Output the [X, Y] coordinate of the center of the cell containing the given text.  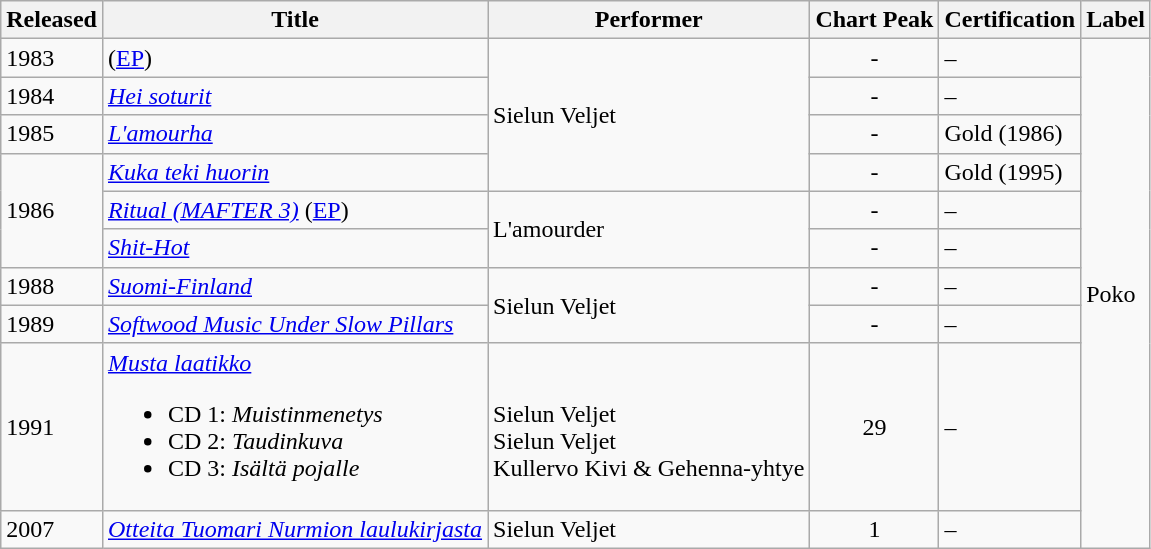
Released [52, 20]
Suomi-Finland [294, 286]
Poko [1116, 294]
1985 [52, 134]
Performer [649, 20]
1 [874, 529]
Ritual (MAFTER 3) (EP) [294, 210]
Hei soturit [294, 96]
Gold (1986) [1010, 134]
Certification [1010, 20]
2007 [52, 529]
Label [1116, 20]
1984 [52, 96]
L'amourha [294, 134]
L'amourder [649, 229]
1991 [52, 426]
1983 [52, 58]
29 [874, 426]
Chart Peak [874, 20]
1986 [52, 210]
Title [294, 20]
Gold (1995) [1010, 172]
Softwood Music Under Slow Pillars [294, 324]
Sielun VeljetSielun VeljetKullervo Kivi & Gehenna-yhtye [649, 426]
Musta laatikkoCD 1: MuistinmenetysCD 2: TaudinkuvaCD 3: Isältä pojalle [294, 426]
Shit-Hot [294, 248]
Kuka teki huorin [294, 172]
(EP) [294, 58]
1989 [52, 324]
1988 [52, 286]
Otteita Tuomari Nurmion laulukirjasta [294, 529]
